Output the (x, y) coordinate of the center of the cell containing the given text.  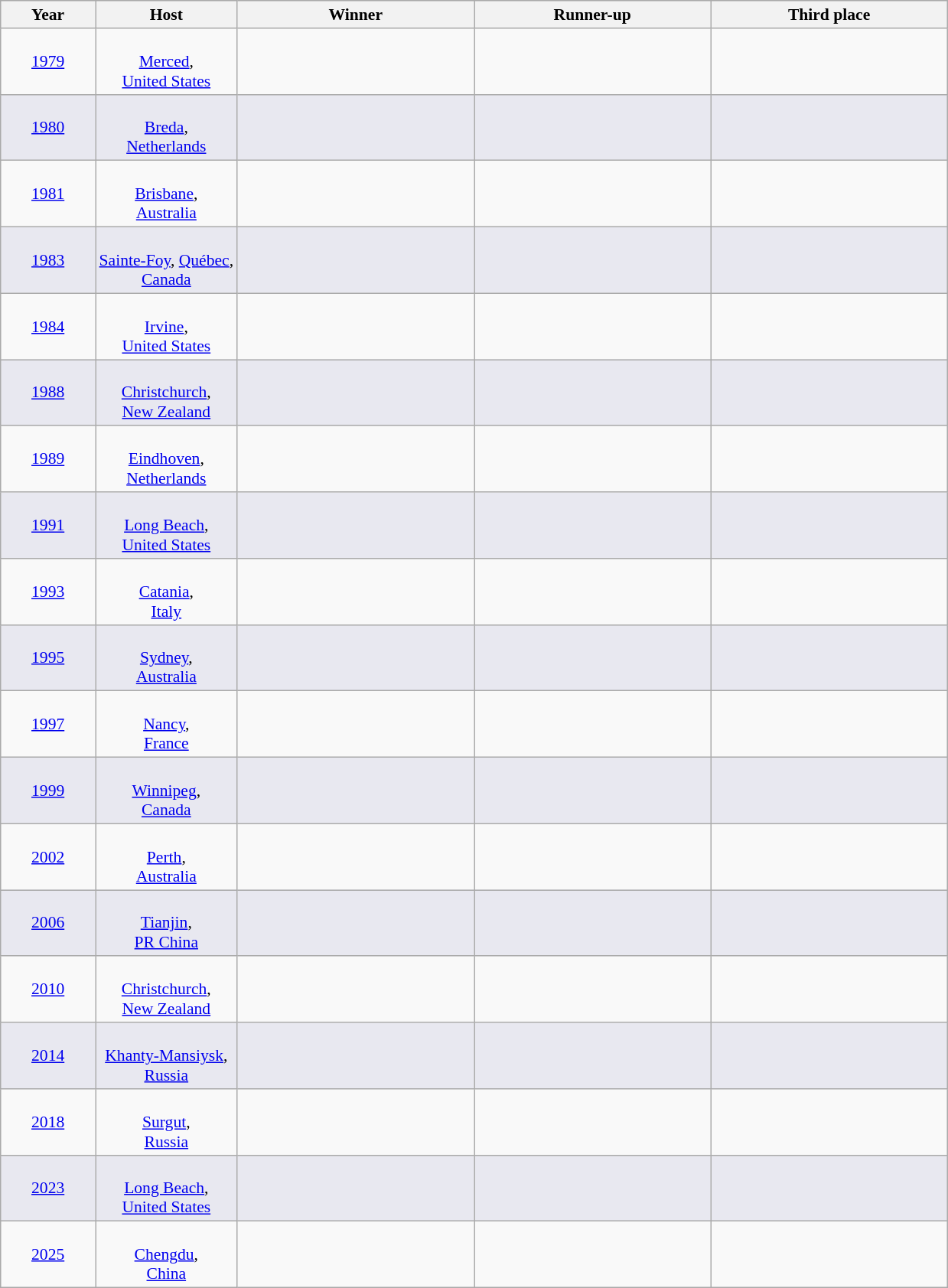
1984 (48, 326)
1983 (48, 260)
1981 (48, 194)
Eindhoven, Netherlands (166, 459)
Winner (355, 15)
Year (48, 15)
1993 (48, 592)
2002 (48, 857)
2025 (48, 1255)
2010 (48, 990)
2006 (48, 923)
Sainte-Foy, Québec, Canada (166, 260)
1979 (48, 61)
Nancy, France (166, 724)
1989 (48, 459)
2023 (48, 1188)
1997 (48, 724)
2018 (48, 1122)
Perth, Australia (166, 857)
Breda, Netherlands (166, 127)
Irvine, United States (166, 326)
Host (166, 15)
1988 (48, 393)
1999 (48, 791)
Runner-up (592, 15)
1980 (48, 127)
Merced, United States (166, 61)
1991 (48, 525)
Khanty-Mansiysk, Russia (166, 1056)
Brisbane, Australia (166, 194)
Sydney, Australia (166, 658)
Third place (829, 15)
Winnipeg, Canada (166, 791)
1995 (48, 658)
Tianjin, PR China (166, 923)
Chengdu, China (166, 1255)
2014 (48, 1056)
Catania, Italy (166, 592)
Surgut, Russia (166, 1122)
